Provide the [x, y] coordinate of the cell's center where the given text is located.  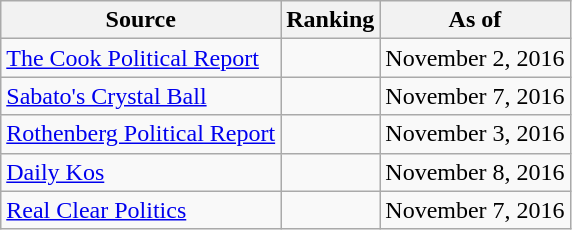
Sabato's Crystal Ball [141, 96]
The Cook Political Report [141, 58]
As of [475, 20]
Ranking [330, 20]
Real Clear Politics [141, 210]
Rothenberg Political Report [141, 134]
Source [141, 20]
November 2, 2016 [475, 58]
Daily Kos [141, 172]
November 3, 2016 [475, 134]
November 8, 2016 [475, 172]
